For the text-containing cell, return its midpoint in [X, Y] coordinate format. 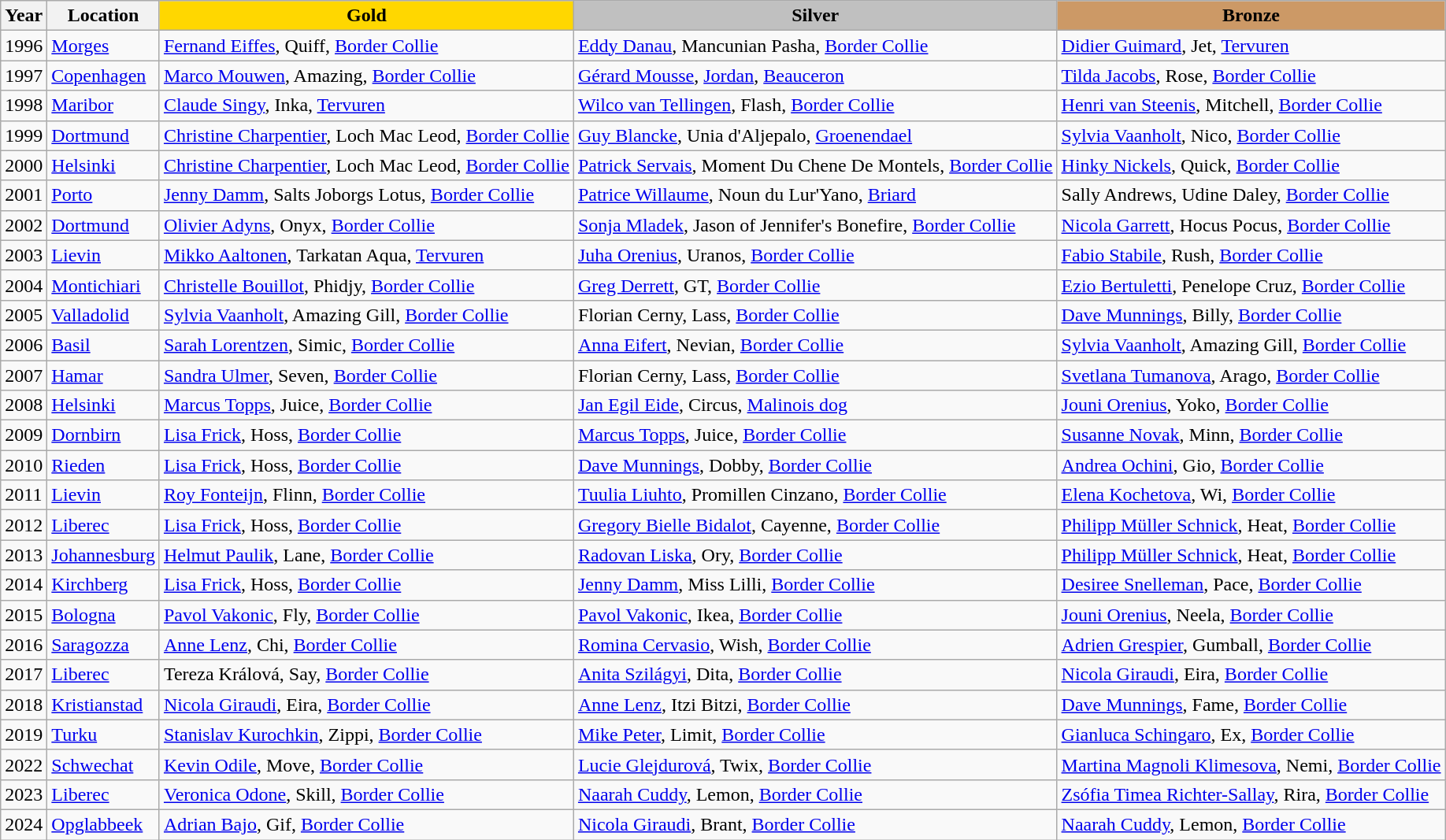
Valladolid [104, 315]
Elena Kochetova, Wi, Border Collie [1251, 495]
Porto [104, 195]
Claude Singy, Inka, Tervuren [366, 105]
Desiree Snelleman, Pace, Border Collie [1251, 585]
Nicola Garrett, Hocus Pocus, Border Collie [1251, 225]
Lucie Glejdurová, Twix, Border Collie [815, 764]
Jenny Damm, Miss Lilli, Border Collie [815, 585]
2011 [24, 495]
Romina Cervasio, Wish, Border Collie [815, 645]
Dornbirn [104, 435]
Martina Magnoli Klimesova, Nemi, Border Collie [1251, 764]
Svetlana Tumanova, Arago, Border Collie [1251, 376]
Sylvia Vaanholt, Nico, Border Collie [1251, 135]
Gold [366, 16]
Dave Munnings, Billy, Border Collie [1251, 315]
1999 [24, 135]
Jan Egil Eide, Circus, Malinois dog [815, 405]
Juha Orenius, Uranos, Border Collie [815, 255]
Dave Munnings, Dobby, Border Collie [815, 465]
Christelle Bouillot, Phidjy, Border Collie [366, 285]
Tereza Králová, Say, Border Collie [366, 675]
2008 [24, 405]
Dave Munnings, Fame, Border Collie [1251, 705]
1998 [24, 105]
2009 [24, 435]
Schwechat [104, 764]
Greg Derrett, GT, Border Collie [815, 285]
Eddy Danau, Mancunian Pasha, Border Collie [815, 46]
2007 [24, 376]
Anita Szilágyi, Dita, Border Collie [815, 675]
Helmut Paulik, Lane, Border Collie [366, 555]
Rieden [104, 465]
2023 [24, 794]
Opglabbeek [104, 824]
2022 [24, 764]
Marco Mouwen, Amazing, Border Collie [366, 76]
Turku [104, 735]
2013 [24, 555]
Jouni Orenius, Neela, Border Collie [1251, 615]
2006 [24, 345]
2000 [24, 165]
Copenhagen [104, 76]
2002 [24, 225]
2010 [24, 465]
2015 [24, 615]
Jenny Damm, Salts Joborgs Lotus, Border Collie [366, 195]
Gérard Mousse, Jordan, Beauceron [815, 76]
2017 [24, 675]
Radovan Liska, Ory, Border Collie [815, 555]
Ezio Bertuletti, Penelope Cruz, Border Collie [1251, 285]
Kirchberg [104, 585]
Andrea Ochini, Gio, Border Collie [1251, 465]
Zsófia Timea Richter-Sallay, Rira, Border Collie [1251, 794]
Bronze [1251, 16]
Mike Peter, Limit, Border Collie [815, 735]
Fernand Eiffes, Quiff, Border Collie [366, 46]
Silver [815, 16]
Morges [104, 46]
2012 [24, 525]
Wilco van Tellingen, Flash, Border Collie [815, 105]
Susanne Novak, Minn, Border Collie [1251, 435]
Guy Blancke, Unia d'Aljepalo, Groenendael [815, 135]
1996 [24, 46]
Tilda Jacobs, Rose, Border Collie [1251, 76]
Johannesburg [104, 555]
2001 [24, 195]
2024 [24, 824]
Pavol Vakonic, Fly, Border Collie [366, 615]
Patrice Willaume, Noun du Lur'Yano, Briard [815, 195]
Veronica Odone, Skill, Border Collie [366, 794]
Adrien Grespier, Gumball, Border Collie [1251, 645]
Bologna [104, 615]
Sandra Ulmer, Seven, Border Collie [366, 376]
Henri van Steenis, Mitchell, Border Collie [1251, 105]
Sarah Lorentzen, Simic, Border Collie [366, 345]
1997 [24, 76]
Jouni Orenius, Yoko, Border Collie [1251, 405]
Kevin Odile, Move, Border Collie [366, 764]
Basil [104, 345]
Anne Lenz, Chi, Border Collie [366, 645]
Stanislav Kurochkin, Zippi, Border Collie [366, 735]
Pavol Vakonic, Ikea, Border Collie [815, 615]
Nicola Giraudi, Brant, Border Collie [815, 824]
Patrick Servais, Moment Du Chene De Montels, Border Collie [815, 165]
Anne Lenz, Itzi Bitzi, Border Collie [815, 705]
2005 [24, 315]
2014 [24, 585]
Gregory Bielle Bidalot, Cayenne, Border Collie [815, 525]
Hamar [104, 376]
Sally Andrews, Udine Daley, Border Collie [1251, 195]
2018 [24, 705]
Year [24, 16]
Didier Guimard, Jet, Tervuren [1251, 46]
Olivier Adyns, Onyx, Border Collie [366, 225]
Hinky Nickels, Quick, Border Collie [1251, 165]
Kristianstad [104, 705]
2016 [24, 645]
Gianluca Schingaro, Ex, Border Collie [1251, 735]
Roy Fonteijn, Flinn, Border Collie [366, 495]
Location [104, 16]
Adrian Bajo, Gif, Border Collie [366, 824]
2019 [24, 735]
Fabio Stabile, Rush, Border Collie [1251, 255]
Saragozza [104, 645]
Anna Eifert, Nevian, Border Collie [815, 345]
Maribor [104, 105]
2004 [24, 285]
Mikko Aaltonen, Tarkatan Aqua, Tervuren [366, 255]
Tuulia Liuhto, Promillen Cinzano, Border Collie [815, 495]
2003 [24, 255]
Sonja Mladek, Jason of Jennifer's Bonefire, Border Collie [815, 225]
Montichiari [104, 285]
